Capture the cell that displays the provided text and extract its [X, Y] central coordinate. 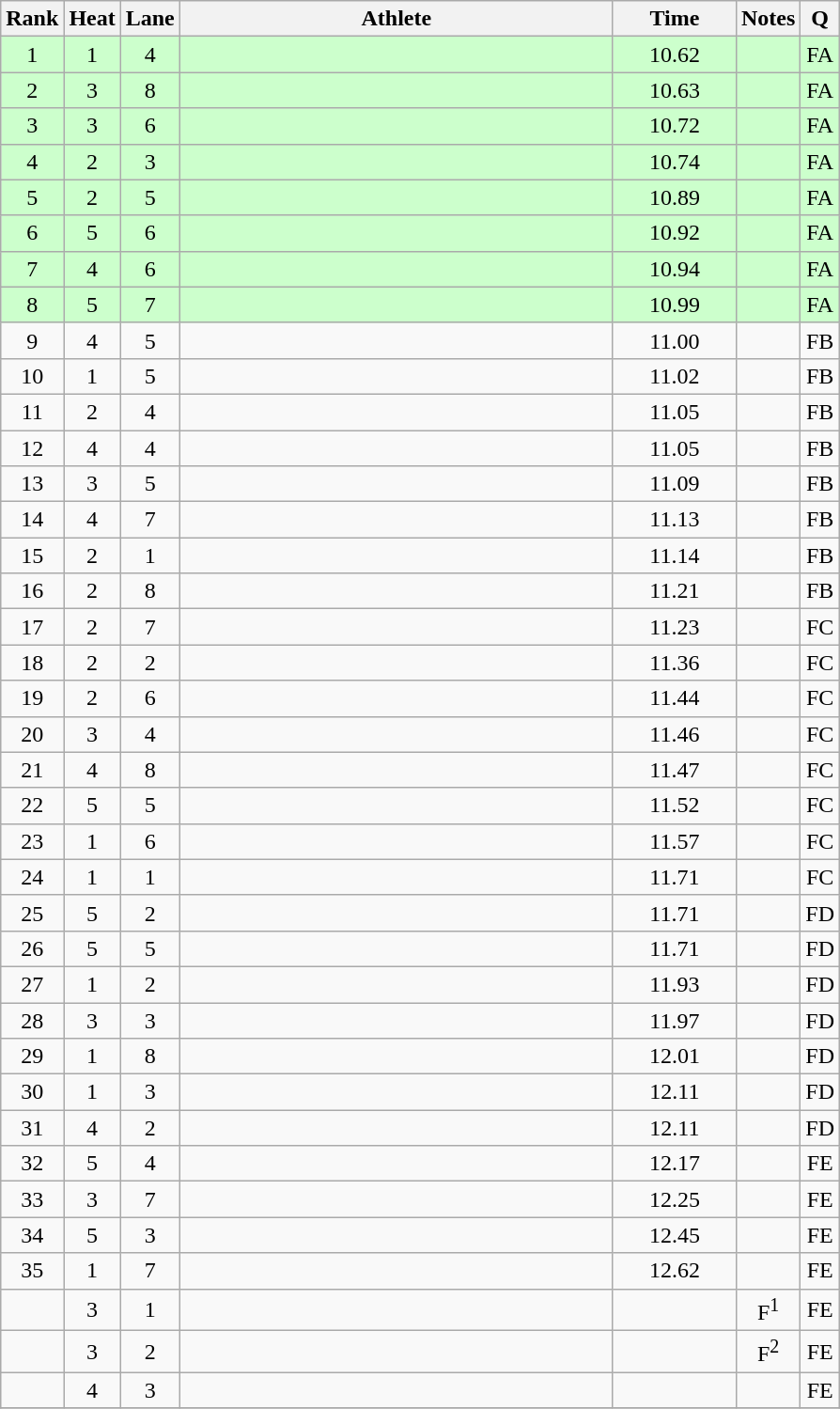
10 [32, 376]
11.44 [675, 698]
Athlete [397, 19]
11.47 [675, 770]
10.74 [675, 162]
11.23 [675, 627]
12.62 [675, 1271]
14 [32, 520]
32 [32, 1164]
11.36 [675, 663]
11.93 [675, 984]
11.02 [675, 376]
11.09 [675, 484]
10.92 [675, 233]
11.52 [675, 806]
10.94 [675, 269]
11.14 [675, 556]
18 [32, 663]
34 [32, 1235]
19 [32, 698]
35 [32, 1271]
17 [32, 627]
9 [32, 340]
13 [32, 484]
33 [32, 1199]
Heat [92, 19]
12.17 [675, 1164]
11.46 [675, 734]
Time [675, 19]
F2 [768, 1352]
10.89 [675, 197]
24 [32, 877]
21 [32, 770]
16 [32, 591]
15 [32, 556]
12.01 [675, 1057]
11 [32, 412]
12.25 [675, 1199]
10.99 [675, 305]
27 [32, 984]
Notes [768, 19]
30 [32, 1092]
26 [32, 948]
29 [32, 1057]
11.21 [675, 591]
11.57 [675, 841]
31 [32, 1128]
12 [32, 448]
25 [32, 913]
10.72 [675, 126]
28 [32, 1020]
Lane [150, 19]
20 [32, 734]
10.62 [675, 55]
Q [820, 19]
Rank [32, 19]
11.00 [675, 340]
23 [32, 841]
11.97 [675, 1020]
11.13 [675, 520]
10.63 [675, 90]
F1 [768, 1310]
22 [32, 806]
12.45 [675, 1235]
